Extract the [X, Y] coordinate from the center of the cell holding the provided text.  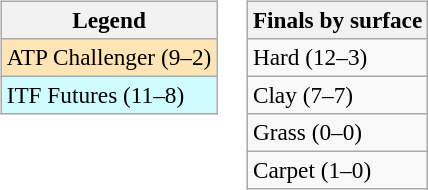
Legend [108, 20]
Hard (12–3) [337, 57]
ITF Futures (11–8) [108, 95]
Carpet (1–0) [337, 171]
Clay (7–7) [337, 95]
Grass (0–0) [337, 133]
ATP Challenger (9–2) [108, 57]
Finals by surface [337, 20]
